For the text-containing cell, return its midpoint in [X, Y] coordinate format. 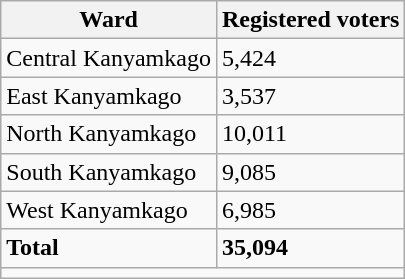
6,985 [310, 210]
9,085 [310, 172]
Ward [109, 20]
35,094 [310, 248]
5,424 [310, 58]
10,011 [310, 134]
Registered voters [310, 20]
North Kanyamkago [109, 134]
West Kanyamkago [109, 210]
Total [109, 248]
Central Kanyamkago [109, 58]
South Kanyamkago [109, 172]
3,537 [310, 96]
East Kanyamkago [109, 96]
